Extract the [x, y] coordinate from the center of the cell holding the provided text.  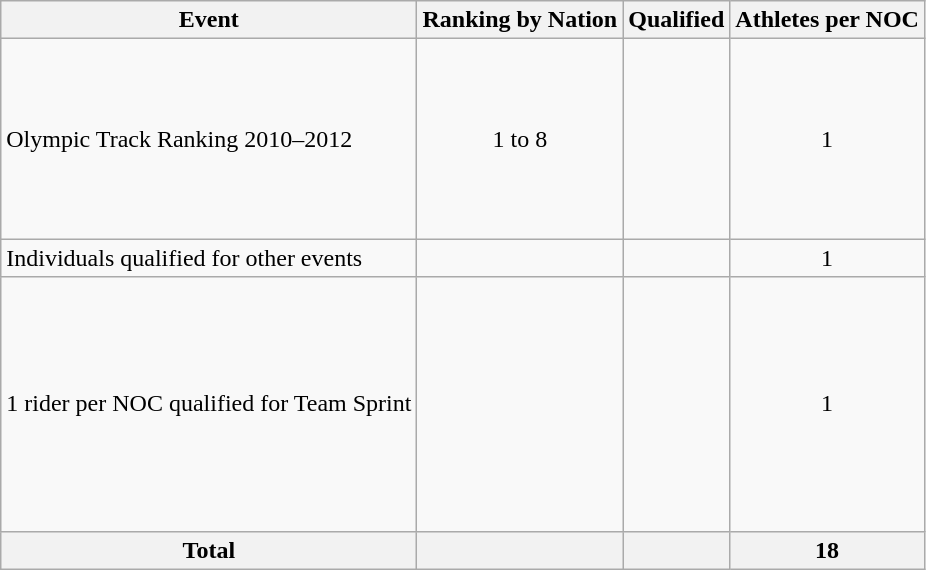
Ranking by Nation [520, 20]
Individuals qualified for other events [209, 258]
Event [209, 20]
1 rider per NOC qualified for Team Sprint [209, 404]
Olympic Track Ranking 2010–2012 [209, 139]
Athletes per NOC [828, 20]
Qualified [676, 20]
18 [828, 550]
1 to 8 [520, 139]
Total [209, 550]
